Extract the (X, Y) coordinate from the center of the cell holding the provided text.  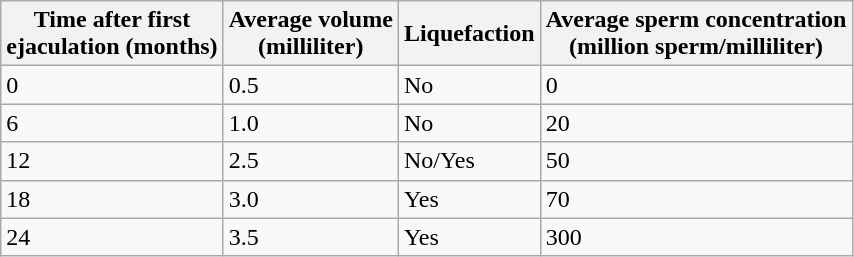
Time after first ejaculation (months) (112, 34)
0.5 (310, 85)
3.5 (310, 237)
12 (112, 161)
No/Yes (469, 161)
50 (696, 161)
300 (696, 237)
Liquefaction (469, 34)
70 (696, 199)
24 (112, 237)
2.5 (310, 161)
Average sperm concentration (million sperm/milliliter) (696, 34)
3.0 (310, 199)
20 (696, 123)
Average volume (milliliter) (310, 34)
18 (112, 199)
6 (112, 123)
1.0 (310, 123)
